Detect which cell encompasses the target text, then output its (X, Y) center coordinate. 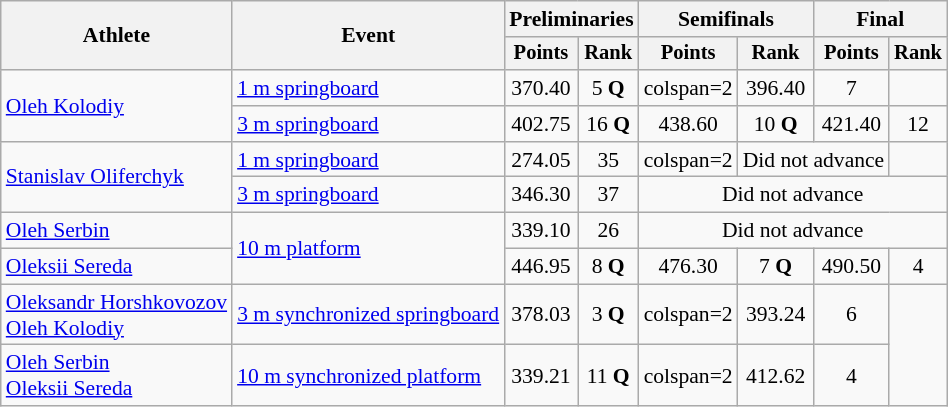
Athlete (116, 36)
402.75 (541, 124)
26 (608, 231)
10 m synchronized platform (368, 376)
8 Q (608, 267)
7 Q (776, 267)
Oleh Kolodiy (116, 106)
Oleksandr HorshkovozovOleh Kolodiy (116, 314)
490.50 (851, 267)
7 (851, 88)
412.62 (776, 376)
5 Q (608, 88)
35 (608, 160)
3 Q (608, 314)
339.10 (541, 231)
Final (880, 19)
10 m platform (368, 248)
378.03 (541, 314)
Oleksii Sereda (116, 267)
421.40 (851, 124)
346.30 (541, 195)
274.05 (541, 160)
37 (608, 195)
476.30 (688, 267)
446.95 (541, 267)
10 Q (776, 124)
16 Q (608, 124)
393.24 (776, 314)
Semifinals (726, 19)
Oleh SerbinOleksii Sereda (116, 376)
3 m synchronized springboard (368, 314)
Preliminaries (571, 19)
12 (918, 124)
Stanislav Oliferchyk (116, 178)
Oleh Serbin (116, 231)
Event (368, 36)
396.40 (776, 88)
11 Q (608, 376)
370.40 (541, 88)
6 (851, 314)
339.21 (541, 376)
438.60 (688, 124)
